Find where the given text appears and provide that cell's center as [x, y] coordinate. 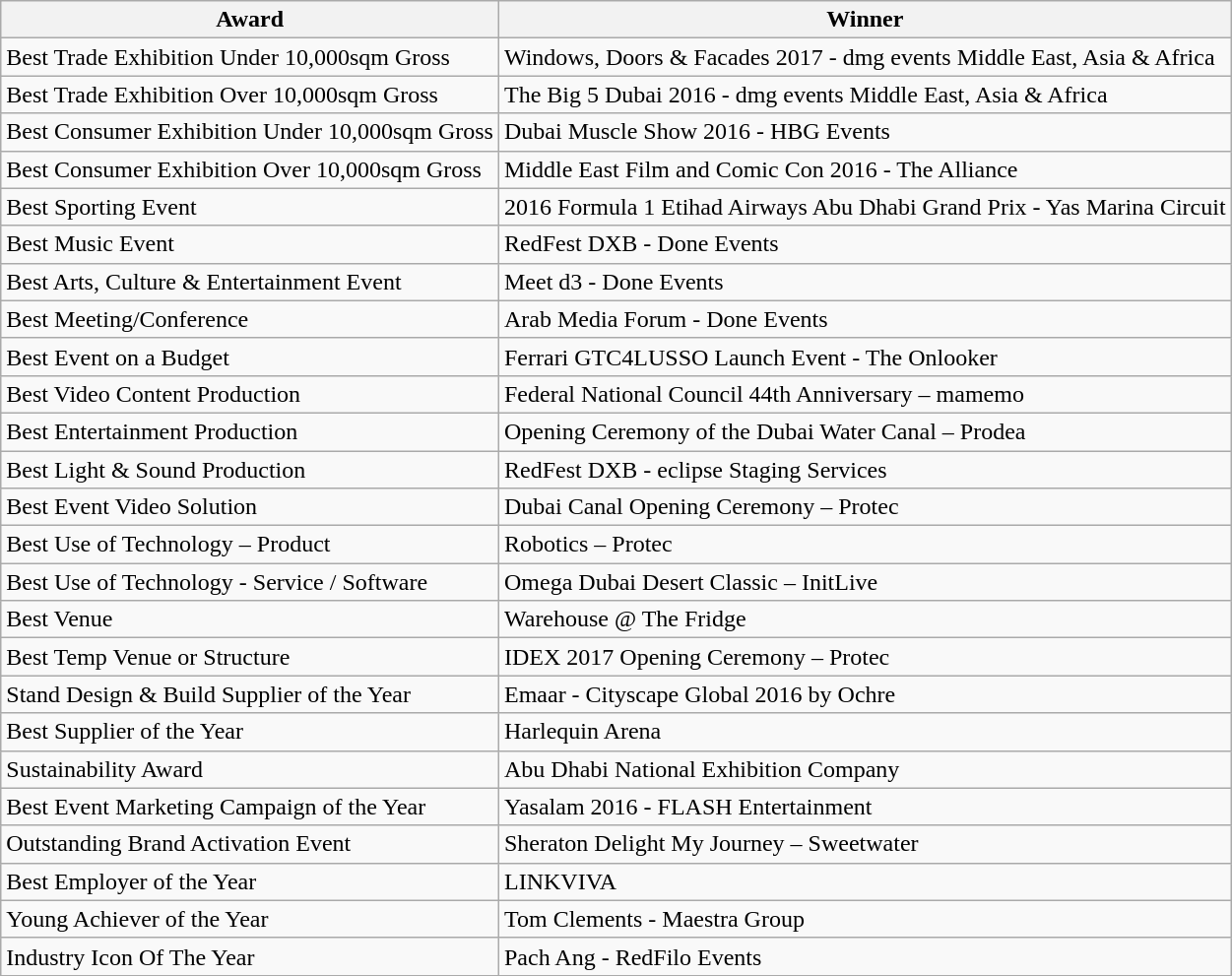
Best Music Event [250, 244]
Winner [865, 20]
Best Consumer Exhibition Under 10,000sqm Gross [250, 132]
Dubai Muscle Show 2016 - HBG Events [865, 132]
Warehouse @ The Fridge [865, 619]
Best Sporting Event [250, 207]
Tom Clements - Maestra Group [865, 919]
Best Entertainment Production [250, 431]
Best Trade Exhibition Over 10,000sqm Gross [250, 95]
Best Event on a Budget [250, 357]
Best Venue [250, 619]
RedFest DXB - eclipse Staging Services [865, 470]
Best Trade Exhibition Under 10,000sqm Gross [250, 57]
Best Temp Venue or Structure [250, 657]
Best Supplier of the Year [250, 732]
Best Consumer Exhibition Over 10,000sqm Gross [250, 169]
IDEX 2017 Opening Ceremony – Protec [865, 657]
RedFest DXB - Done Events [865, 244]
Arab Media Forum - Done Events [865, 319]
Pach Ang - RedFilo Events [865, 956]
Sustainability Award [250, 769]
Ferrari GTC4LUSSO Launch Event - The Onlooker [865, 357]
Industry Icon Of The Year [250, 956]
Young Achiever of the Year [250, 919]
Best Use of Technology - Service / Software [250, 582]
Omega Dubai Desert Classic – InitLive [865, 582]
Best Use of Technology – Product [250, 545]
Windows, Doors & Facades 2017 - dmg events Middle East, Asia & Africa [865, 57]
Harlequin Arena [865, 732]
Best Employer of the Year [250, 881]
Stand Design & Build Supplier of the Year [250, 694]
The Big 5 Dubai 2016 - dmg events Middle East, Asia & Africa [865, 95]
Federal National Council 44th Anniversary – mamemo [865, 394]
LINKVIVA [865, 881]
Award [250, 20]
Best Event Marketing Campaign of the Year [250, 807]
Middle East Film and Comic Con 2016 - The Alliance [865, 169]
Robotics – Protec [865, 545]
Yasalam 2016 - FLASH Entertainment [865, 807]
Sheraton Delight My Journey – Sweetwater [865, 844]
Best Event Video Solution [250, 507]
Best Arts, Culture & Entertainment Event [250, 282]
2016 Formula 1 Etihad Airways Abu Dhabi Grand Prix - Yas Marina Circuit [865, 207]
Best Light & Sound Production [250, 470]
Opening Ceremony of the Dubai Water Canal – Prodea [865, 431]
Outstanding Brand Activation Event [250, 844]
Best Meeting/Conference [250, 319]
Abu Dhabi National Exhibition Company [865, 769]
Dubai Canal Opening Ceremony – Protec [865, 507]
Meet d3 - Done Events [865, 282]
Emaar - Cityscape Global 2016 by Ochre [865, 694]
Best Video Content Production [250, 394]
